Return (X, Y) of the center of cell containing provided text 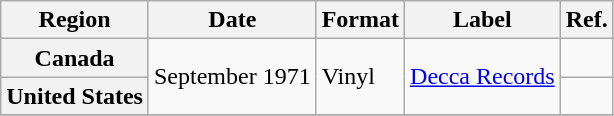
Label (483, 20)
Region (75, 20)
Format (360, 20)
Vinyl (360, 77)
September 1971 (232, 77)
Decca Records (483, 77)
Canada (75, 58)
United States (75, 96)
Date (232, 20)
Ref. (586, 20)
